Find where the given text appears and provide that cell's center as (x, y) coordinate. 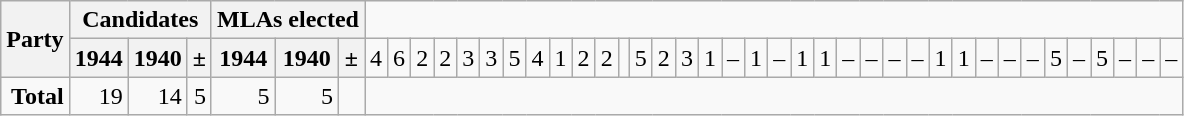
19 (98, 96)
Party (35, 39)
14 (158, 96)
Candidates (140, 20)
6 (400, 58)
MLAs elected (288, 20)
Total (35, 96)
